Capture the cell that displays the provided text and extract its [X, Y] central coordinate. 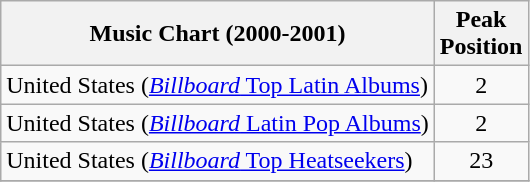
United States (Billboard Latin Pop Albums) [218, 123]
United States (Billboard Top Latin Albums) [218, 85]
PeakPosition [481, 34]
23 [481, 161]
Music Chart (2000-2001) [218, 34]
United States (Billboard Top Heatseekers) [218, 161]
